For the text-containing cell, return its midpoint in (X, Y) coordinate format. 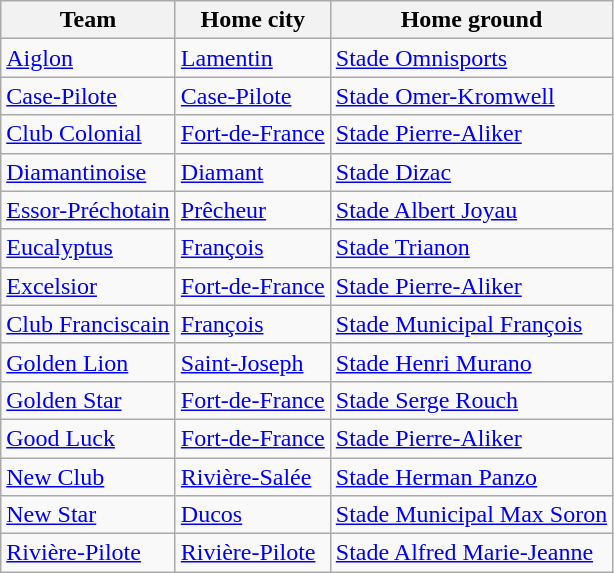
Saint-Joseph (252, 362)
Aiglon (88, 58)
Diamant (252, 172)
Home ground (471, 20)
Lamentin (252, 58)
Golden Lion (88, 362)
Stade Serge Rouch (471, 400)
Stade Dizac (471, 172)
Stade Henri Murano (471, 362)
Rivière-Salée (252, 477)
Essor-Préchotain (88, 210)
Stade Omer-Kromwell (471, 96)
New Club (88, 477)
Excelsior (88, 286)
Team (88, 20)
Stade Municipal Max Soron (471, 515)
Diamantinoise (88, 172)
Stade Municipal François (471, 324)
Golden Star (88, 400)
New Star (88, 515)
Eucalyptus (88, 248)
Stade Albert Joyau (471, 210)
Good Luck (88, 438)
Club Franciscain (88, 324)
Club Colonial (88, 134)
Home city (252, 20)
Stade Trianon (471, 248)
Prêcheur (252, 210)
Ducos (252, 515)
Stade Herman Panzo (471, 477)
Stade Omnisports (471, 58)
Stade Alfred Marie-Jeanne (471, 553)
